Locate the cell with the specified text and output its (X, Y) center coordinate. 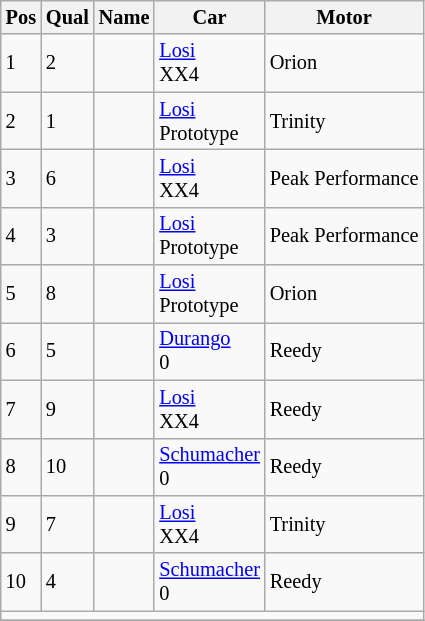
Car (209, 17)
Pos (21, 17)
Durango 0 (209, 351)
Qual (68, 17)
Motor (344, 17)
Name (124, 17)
